For the text-containing cell, return its midpoint in [X, Y] coordinate format. 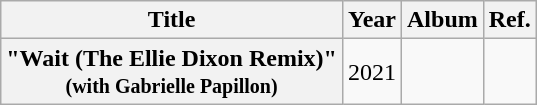
"Wait (The Ellie Dixon Remix)"(with Gabrielle Papillon) [172, 72]
Year [372, 20]
Album [443, 20]
Title [172, 20]
Ref. [510, 20]
2021 [372, 72]
